Locate the cell with the specified text and output its [x, y] center coordinate. 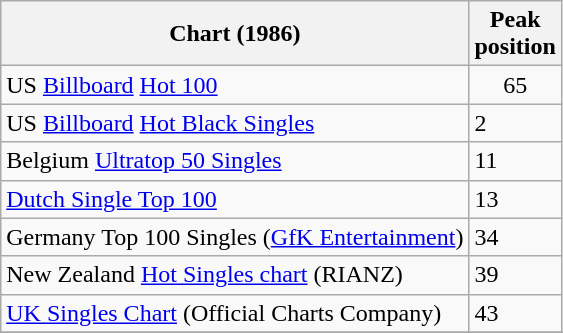
New Zealand Hot Singles chart (RIANZ) [235, 275]
2 [515, 123]
US Billboard Hot 100 [235, 85]
US Billboard Hot Black Singles [235, 123]
Belgium Ultratop 50 Singles [235, 161]
34 [515, 237]
13 [515, 199]
UK Singles Chart (Official Charts Company) [235, 313]
Peakposition [515, 34]
65 [515, 85]
Dutch Single Top 100 [235, 199]
11 [515, 161]
Chart (1986) [235, 34]
Germany Top 100 Singles (GfK Entertainment) [235, 237]
43 [515, 313]
39 [515, 275]
